Return the [X, Y] coordinate for the center point of the cell that contains the specified text.  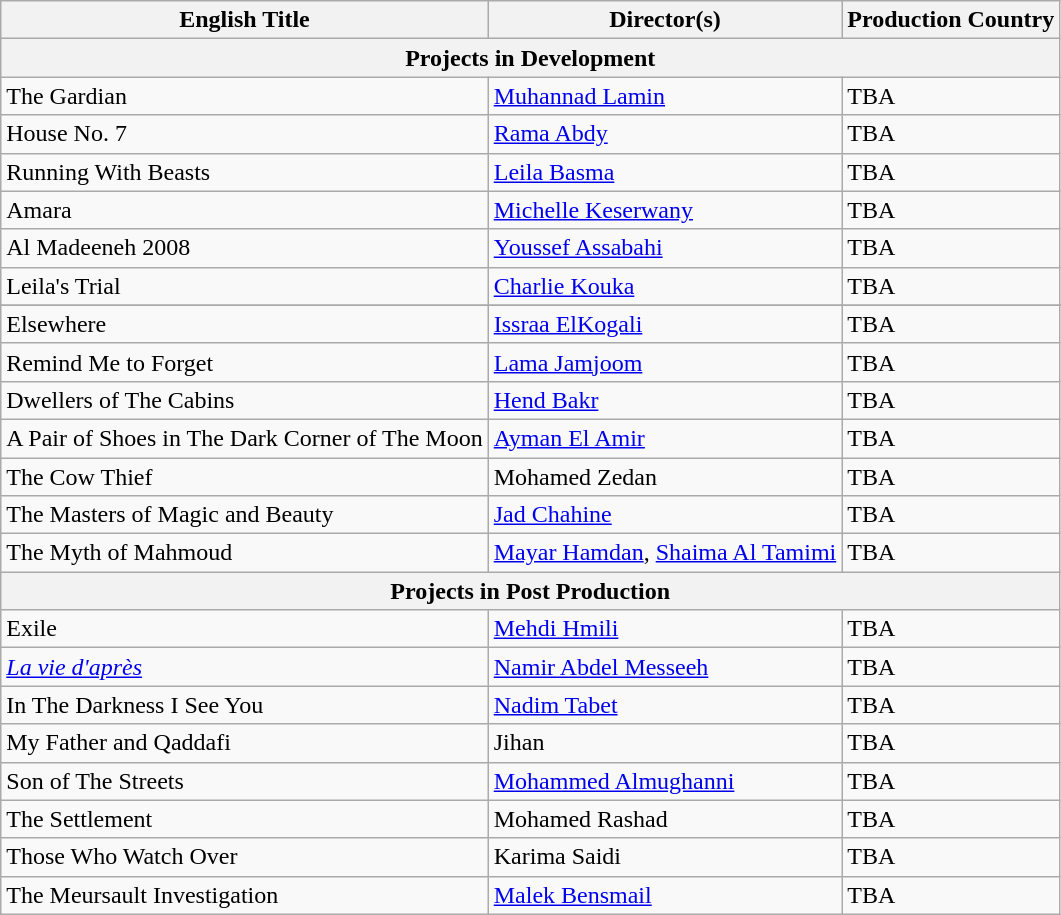
Mayar Hamdan, Shaima Al Tamimi [665, 553]
The Settlement [244, 819]
Jihan [665, 743]
Dwellers of The Cabins [244, 400]
Production Country [951, 20]
Hend Bakr [665, 400]
Projects in Development [530, 58]
The Myth of Mahmoud [244, 553]
Projects in Post Production [530, 591]
Mohamed Rashad [665, 819]
The Gardian [244, 96]
Issraa ElKogali [665, 324]
Son of The Streets [244, 781]
Those Who Watch Over [244, 857]
Running With Beasts [244, 172]
My Father and Qaddafi [244, 743]
Amara [244, 210]
Youssef Assabahi [665, 248]
Namir Abdel Messeeh [665, 667]
Jad Chahine [665, 515]
Leila's Trial [244, 286]
Ayman El Amir [665, 438]
Mehdi Hmili [665, 629]
A Pair of Shoes in The Dark Corner of The Moon [244, 438]
Leila Basma [665, 172]
House No. 7 [244, 134]
Charlie Kouka [665, 286]
Remind Me to Forget [244, 362]
Lama Jamjoom [665, 362]
Mohamed Zedan [665, 477]
Michelle Keserwany [665, 210]
Karima Saidi [665, 857]
Rama Abdy [665, 134]
Al Madeeneh 2008 [244, 248]
The Cow Thief [244, 477]
English Title [244, 20]
Mohammed Almughanni [665, 781]
Exile [244, 629]
La vie d'après [244, 667]
Malek Bensmail [665, 895]
The Meursault Investigation [244, 895]
The Masters of Magic and Beauty [244, 515]
In The Darkness I See You [244, 705]
Elsewhere [244, 324]
Muhannad Lamin [665, 96]
Nadim Tabet [665, 705]
Director(s) [665, 20]
